Determine the [x, y] coordinate at the center of the cell enclosing the given text.  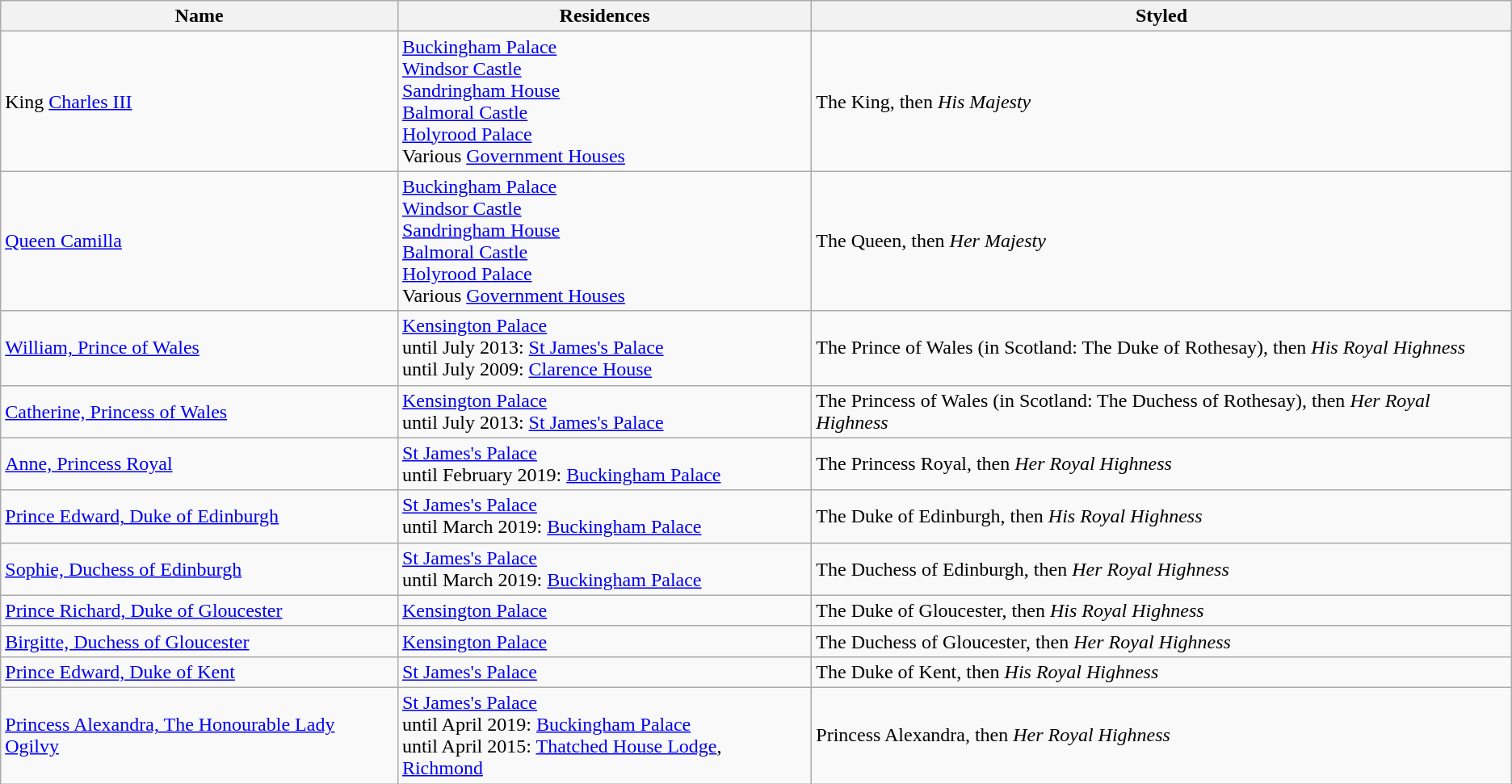
Queen Camilla [199, 241]
Princess Alexandra, The Honourable Lady Ogilvy [199, 735]
The Duke of Kent, then His Royal Highness [1161, 672]
Kensington Palaceuntil July 2013: St James's Palace [604, 412]
Anne, Princess Royal [199, 463]
St James's Palaceuntil February 2019: Buckingham Palace [604, 463]
The Queen, then Her Majesty [1161, 241]
St James's Palace [604, 672]
Styled [1161, 16]
The Princess Royal, then Her Royal Highness [1161, 463]
Name [199, 16]
Catherine, Princess of Wales [199, 412]
Prince Edward, Duke of Edinburgh [199, 517]
The King, then His Majesty [1161, 102]
King Charles III [199, 102]
Princess Alexandra, then Her Royal Highness [1161, 735]
Residences [604, 16]
The Duke of Gloucester, then His Royal Highness [1161, 610]
The Duke of Edinburgh, then His Royal Highness [1161, 517]
The Princess of Wales (in Scotland: The Duchess of Rothesay), then Her Royal Highness [1161, 412]
The Duchess of Gloucester, then Her Royal Highness [1161, 641]
The Duchess of Edinburgh, then Her Royal Highness [1161, 568]
Prince Richard, Duke of Gloucester [199, 610]
The Prince of Wales (in Scotland: The Duke of Rothesay), then His Royal Highness [1161, 348]
William, Prince of Wales [199, 348]
Birgitte, Duchess of Gloucester [199, 641]
Kensington Palaceuntil July 2013: St James's Palaceuntil July 2009: Clarence House [604, 348]
St James's Palaceuntil April 2019: Buckingham Palaceuntil April 2015: Thatched House Lodge, Richmond [604, 735]
Sophie, Duchess of Edinburgh [199, 568]
Prince Edward, Duke of Kent [199, 672]
